Pinpoint the cell where the given text exists, returning its (X, Y) midpoint coordinate. 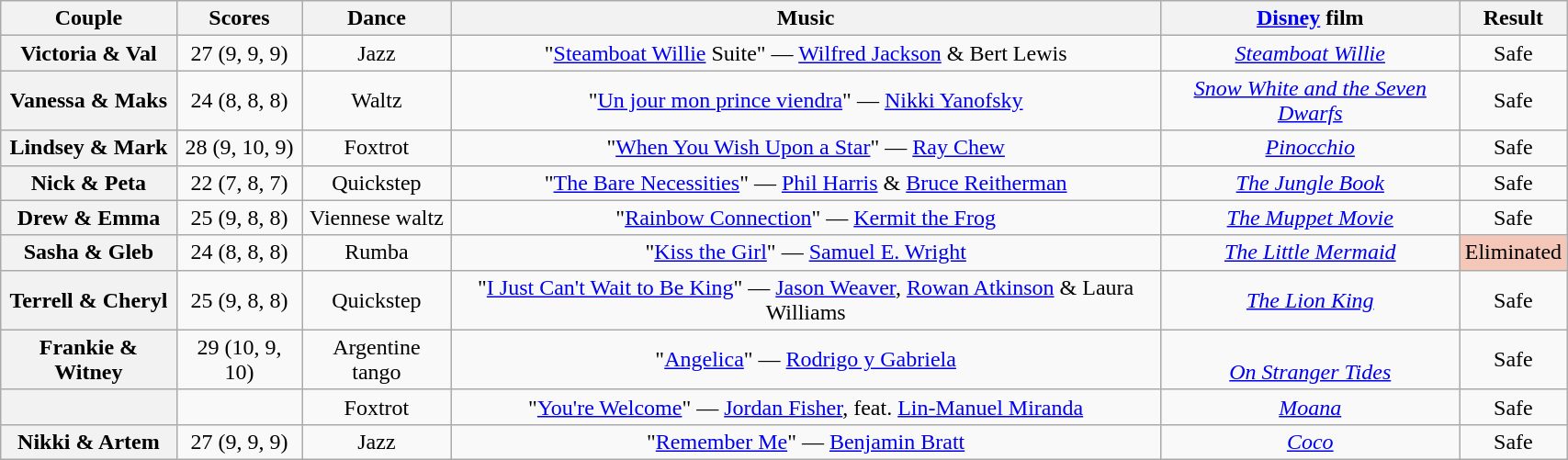
The Muppet Movie (1310, 218)
Couple (88, 18)
Moana (1310, 407)
Vanessa & Maks (88, 101)
"I Just Can't Wait to Be King" — Jason Weaver, Rowan Atkinson & Laura Williams (806, 299)
Terrell & Cheryl (88, 299)
The Jungle Book (1310, 183)
Nikki & Artem (88, 442)
Eliminated (1513, 252)
Frankie & Witney (88, 360)
Viennese waltz (377, 218)
28 (9, 10, 9) (239, 148)
Dance (377, 18)
"You're Welcome" — Jordan Fisher, feat. Lin-Manuel Miranda (806, 407)
"Un jour mon prince viendra" — Nikki Yanofsky (806, 101)
Drew & Emma (88, 218)
"Angelica" — Rodrigo y Gabriela (806, 360)
Sasha & Gleb (88, 252)
Waltz (377, 101)
Music (806, 18)
"When You Wish Upon a Star" — Ray Chew (806, 148)
Disney film (1310, 18)
"Kiss the Girl" — Samuel E. Wright (806, 252)
"Rainbow Connection" — Kermit the Frog (806, 218)
"Remember Me" — Benjamin Bratt (806, 442)
29 (10, 9, 10) (239, 360)
Pinocchio (1310, 148)
The Lion King (1310, 299)
"Steamboat Willie Suite" — Wilfred Jackson & Bert Lewis (806, 53)
Rumba (377, 252)
22 (7, 8, 7) (239, 183)
Lindsey & Mark (88, 148)
Result (1513, 18)
Nick & Peta (88, 183)
On Stranger Tides (1310, 360)
Coco (1310, 442)
Steamboat Willie (1310, 53)
The Little Mermaid (1310, 252)
"The Bare Necessities" — Phil Harris & Bruce Reitherman (806, 183)
Snow White and the Seven Dwarfs (1310, 101)
Victoria & Val (88, 53)
Scores (239, 18)
Argentine tango (377, 360)
